Scan for the cell matching the given text and deliver its (x, y) coordinate at center. 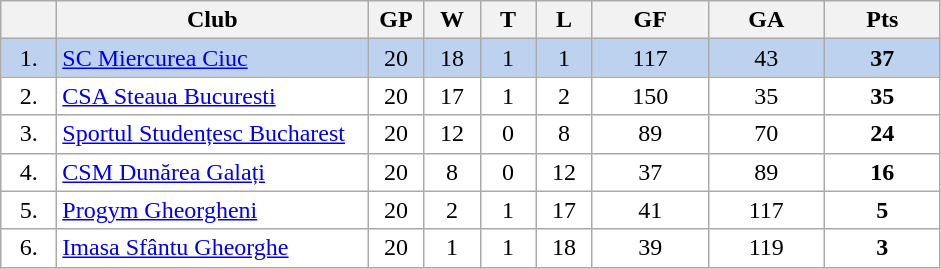
16 (882, 172)
4. (29, 172)
119 (766, 248)
T (508, 20)
6. (29, 248)
GF (650, 20)
Imasa Sfântu Gheorghe (212, 248)
2. (29, 96)
Pts (882, 20)
SC Miercurea Ciuc (212, 58)
L (564, 20)
5 (882, 210)
150 (650, 96)
43 (766, 58)
W (452, 20)
GP (396, 20)
3. (29, 134)
Sportul Studențesc Bucharest (212, 134)
GA (766, 20)
39 (650, 248)
24 (882, 134)
Progym Gheorgheni (212, 210)
41 (650, 210)
3 (882, 248)
Club (212, 20)
70 (766, 134)
5. (29, 210)
CSM Dunărea Galați (212, 172)
1. (29, 58)
CSA Steaua Bucuresti (212, 96)
